Identify which cell holds the provided text, then report its [x, y] central coordinate. 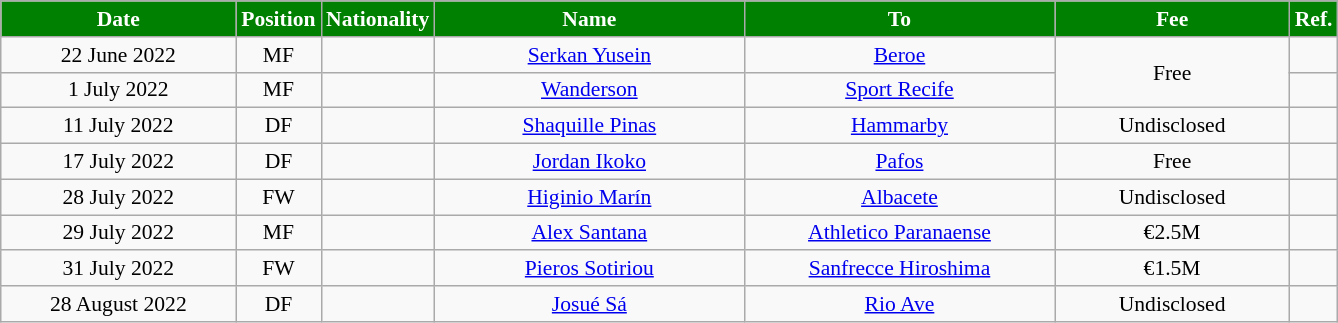
28 August 2022 [118, 304]
Serkan Yusein [589, 55]
Position [278, 19]
Higinio Marín [589, 197]
€2.5M [1172, 233]
Fee [1172, 19]
Rio Ave [899, 304]
29 July 2022 [118, 233]
Name [589, 19]
Athletico Paranaense [899, 233]
Shaquille Pinas [589, 126]
€1.5M [1172, 269]
Albacete [899, 197]
17 July 2022 [118, 162]
To [899, 19]
Nationality [378, 19]
Date [118, 19]
Beroe [899, 55]
Sanfrecce Hiroshima [899, 269]
Wanderson [589, 90]
Sport Recife [899, 90]
Alex Santana [589, 233]
Pafos [899, 162]
Jordan Ikoko [589, 162]
Hammarby [899, 126]
Josué Sá [589, 304]
1 July 2022 [118, 90]
Ref. [1314, 19]
11 July 2022 [118, 126]
31 July 2022 [118, 269]
Pieros Sotiriou [589, 269]
28 July 2022 [118, 197]
22 June 2022 [118, 55]
